Provide the [x, y] coordinate of the cell's center where the given text is located.  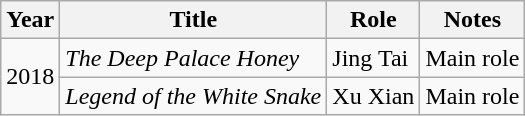
The Deep Palace Honey [194, 58]
Xu Xian [374, 96]
Year [30, 20]
2018 [30, 77]
Notes [472, 20]
Title [194, 20]
Legend of the White Snake [194, 96]
Jing Tai [374, 58]
Role [374, 20]
